Search for the cell housing the specified text and yield its (X, Y) center coordinate. 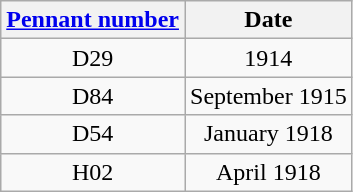
H02 (93, 172)
April 1918 (268, 172)
September 1915 (268, 96)
January 1918 (268, 134)
Date (268, 20)
1914 (268, 58)
D29 (93, 58)
D54 (93, 134)
D84 (93, 96)
Pennant number (93, 20)
